Capture the cell that displays the provided text and extract its (X, Y) central coordinate. 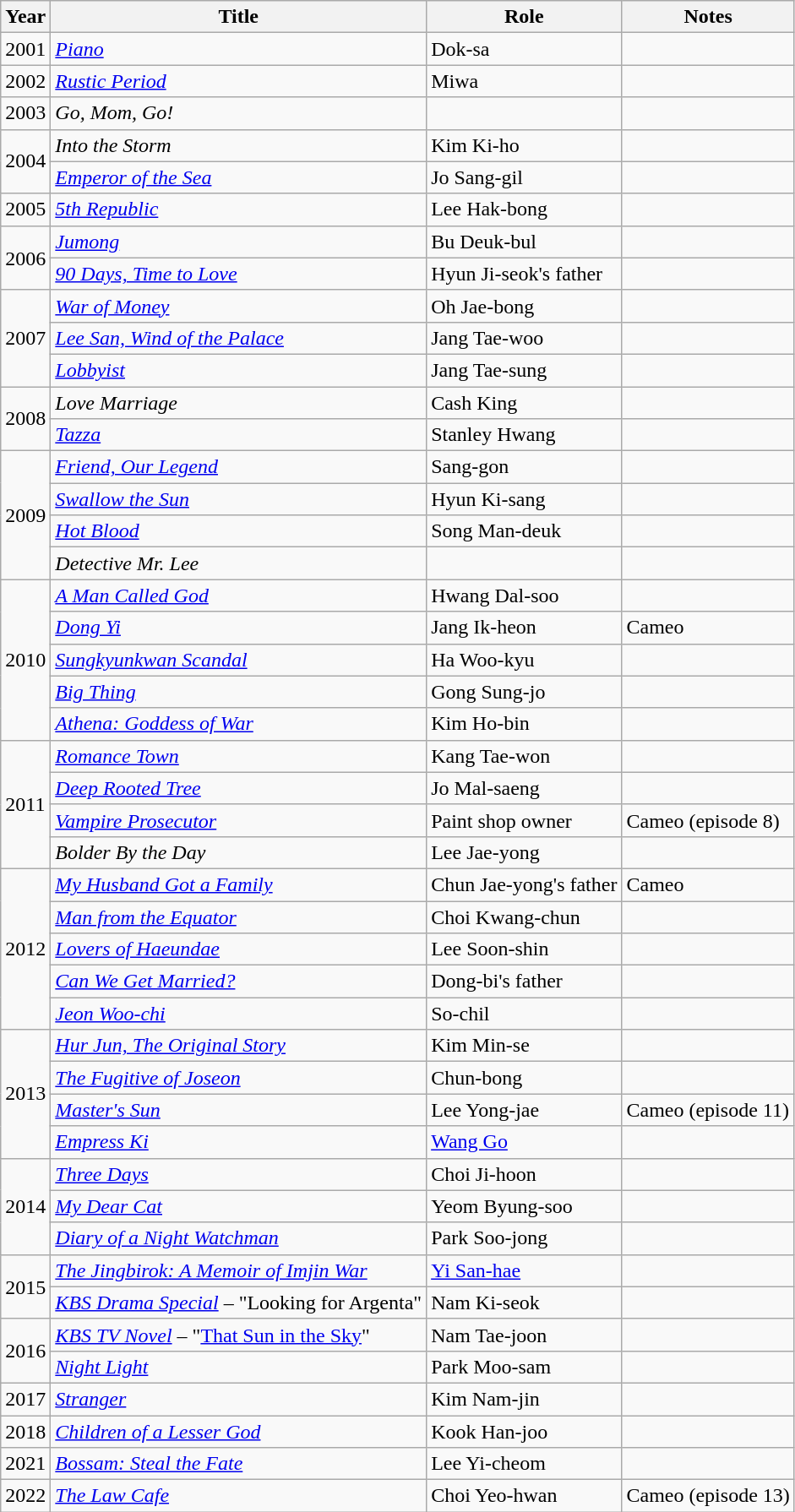
Bu Deuk-bul (524, 242)
Dong-bi's father (524, 982)
2021 (25, 1464)
Jang Tae-woo (524, 338)
2018 (25, 1432)
Choi Ji-hoon (524, 1174)
Yeom Byung-soo (524, 1206)
Cameo (episode 11) (708, 1110)
Stanley Hwang (524, 435)
Lee Jae-yong (524, 852)
2004 (25, 161)
Dok-sa (524, 49)
Tazza (238, 435)
Romance Town (238, 756)
Diary of a Night Watchman (238, 1238)
Lee Soon-shin (524, 949)
Jeon Woo-chi (238, 1014)
Chun-bong (524, 1078)
2013 (25, 1094)
2016 (25, 1351)
Love Marriage (238, 403)
War of Money (238, 306)
90 Days, Time to Love (238, 274)
2017 (25, 1399)
Man from the Equator (238, 916)
Jang Ik-heon (524, 628)
Jumong (238, 242)
KBS TV Novel – "That Sun in the Sky" (238, 1335)
Lee San, Wind of the Palace (238, 338)
2003 (25, 113)
Swallow the Sun (238, 499)
2022 (25, 1496)
2015 (25, 1286)
The Fugitive of Joseon (238, 1078)
Detective Mr. Lee (238, 563)
2009 (25, 515)
Choi Kwang-chun (524, 916)
Cameo (episode 13) (708, 1496)
Lee Yong-jae (524, 1110)
My Husband Got a Family (238, 884)
Kook Han-joo (524, 1432)
Hyun Ki-sang (524, 499)
Gong Sung-jo (524, 692)
Bossam: Steal the Fate (238, 1464)
My Dear Cat (238, 1206)
Deep Rooted Tree (238, 788)
Nam Tae-joon (524, 1335)
Nam Ki-seok (524, 1303)
Children of a Lesser God (238, 1432)
The Law Cafe (238, 1496)
2006 (25, 258)
Athena: Goddess of War (238, 724)
Friend, Our Legend (238, 467)
Can We Get Married? (238, 982)
Title (238, 17)
2008 (25, 419)
2012 (25, 949)
Kim Nam-jin (524, 1399)
Park Moo-sam (524, 1367)
Jo Sang-gil (524, 177)
Emperor of the Sea (238, 177)
Jo Mal-saeng (524, 788)
Park Soo-jong (524, 1238)
Kim Ho-bin (524, 724)
Rustic Period (238, 81)
Choi Yeo-hwan (524, 1496)
Sungkyunkwan Scandal (238, 660)
Dong Yi (238, 628)
Song Man-deuk (524, 531)
Year (25, 17)
Three Days (238, 1174)
Lee Hak-bong (524, 209)
KBS Drama Special – "Looking for Argenta" (238, 1303)
The Jingbirok: A Memoir of Imjin War (238, 1270)
A Man Called God (238, 596)
Night Light (238, 1367)
Empress Ki (238, 1142)
So-chil (524, 1014)
Role (524, 17)
Stranger (238, 1399)
Sang-gon (524, 467)
Into the Storm (238, 145)
5th Republic (238, 209)
2010 (25, 660)
Hyun Ji-seok's father (524, 274)
Piano (238, 49)
Paint shop owner (524, 820)
Big Thing (238, 692)
2011 (25, 804)
Lovers of Haeundae (238, 949)
Oh Jae-bong (524, 306)
Lee Yi-cheom (524, 1464)
2007 (25, 338)
2001 (25, 49)
Kang Tae-won (524, 756)
Hur Jun, The Original Story (238, 1046)
Lobbyist (238, 370)
Miwa (524, 81)
Kim Ki-ho (524, 145)
Yi San-hae (524, 1270)
Hot Blood (238, 531)
Ha Woo-kyu (524, 660)
Kim Min-se (524, 1046)
Cash King (524, 403)
Chun Jae-yong's father (524, 884)
Wang Go (524, 1142)
Master's Sun (238, 1110)
2014 (25, 1206)
Hwang Dal-soo (524, 596)
Go, Mom, Go! (238, 113)
Notes (708, 17)
2002 (25, 81)
Jang Tae-sung (524, 370)
Bolder By the Day (238, 852)
2005 (25, 209)
Vampire Prosecutor (238, 820)
Cameo (episode 8) (708, 820)
